Search for the cell housing the specified text and yield its (x, y) center coordinate. 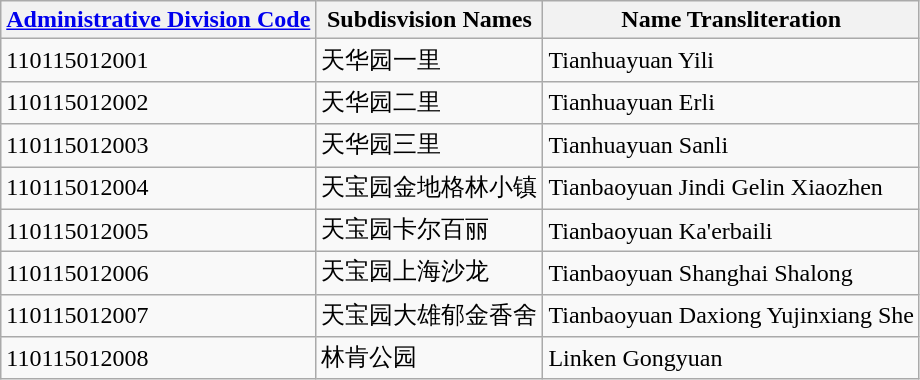
Tianbaoyuan Daxiong Yujinxiang She (732, 316)
110115012007 (158, 316)
110115012008 (158, 358)
Subdisvision Names (430, 20)
林肯公园 (430, 358)
Tianbaoyuan Shanghai Shalong (732, 274)
天宝园金地格林小镇 (430, 188)
Tianhuayuan Erli (732, 102)
110115012006 (158, 274)
天华园一里 (430, 60)
110115012004 (158, 188)
Administrative Division Code (158, 20)
Tianhuayuan Sanli (732, 146)
Tianhuayuan Yili (732, 60)
Tianbaoyuan Ka'erbaili (732, 230)
天宝园上海沙龙 (430, 274)
天华园三里 (430, 146)
110115012002 (158, 102)
天宝园大雄郁金香舍 (430, 316)
Name Transliteration (732, 20)
Linken Gongyuan (732, 358)
Tianbaoyuan Jindi Gelin Xiaozhen (732, 188)
110115012003 (158, 146)
110115012001 (158, 60)
天华园二里 (430, 102)
天宝园卡尔百丽 (430, 230)
110115012005 (158, 230)
